Return the [X, Y] coordinate for the center point of the cell that contains the specified text.  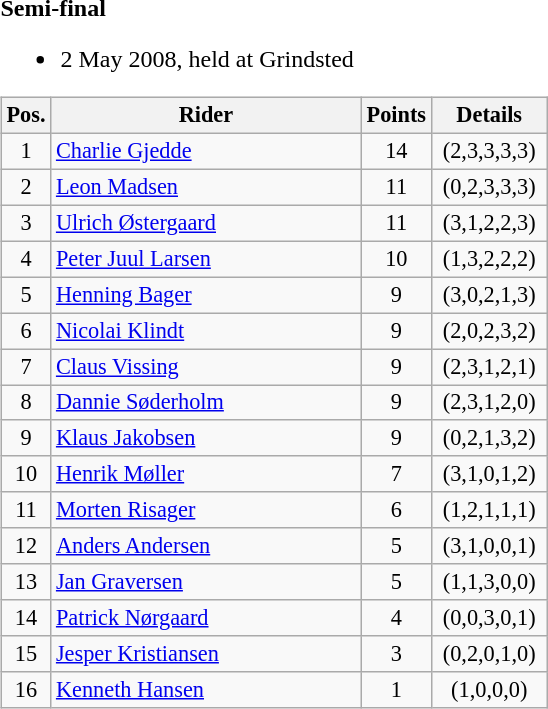
(1,1,3,0,0) [490, 582]
Peter Juul Larsen [206, 259]
Klaus Jakobsen [206, 438]
(1,0,0,0) [490, 690]
Nicolai Klindt [206, 331]
12 [26, 546]
(1,3,2,2,2) [490, 259]
Details [490, 115]
(2,3,1,2,1) [490, 367]
Charlie Gjedde [206, 151]
(0,2,3,3,3) [490, 187]
(3,0,2,1,3) [490, 295]
Dannie Søderholm [206, 402]
(2,3,3,3,3) [490, 151]
Kenneth Hansen [206, 690]
(0,2,1,3,2) [490, 438]
Points [396, 115]
Ulrich Østergaard [206, 223]
Leon Madsen [206, 187]
8 [26, 402]
2 [26, 187]
Patrick Nørgaard [206, 618]
16 [26, 690]
Pos. [26, 115]
(3,1,2,2,3) [490, 223]
Anders Andersen [206, 546]
13 [26, 582]
Rider [206, 115]
Jan Graversen [206, 582]
15 [26, 654]
(2,0,2,3,2) [490, 331]
Jesper Kristiansen [206, 654]
(2,3,1,2,0) [490, 402]
Henning Bager [206, 295]
Henrik Møller [206, 474]
(0,0,3,0,1) [490, 618]
Claus Vissing [206, 367]
(0,2,0,1,0) [490, 654]
(3,1,0,1,2) [490, 474]
(1,2,1,1,1) [490, 510]
(3,1,0,0,1) [490, 546]
Morten Risager [206, 510]
